For the text-containing cell, return its midpoint in [x, y] coordinate format. 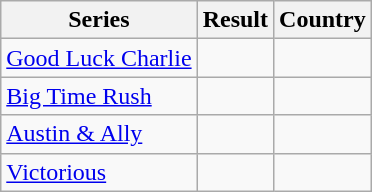
Series [99, 20]
Result [235, 20]
Big Time Rush [99, 96]
Good Luck Charlie [99, 58]
Victorious [99, 172]
Austin & Ally [99, 134]
Country [323, 20]
